Detect which cell encompasses the target text, then output its [X, Y] center coordinate. 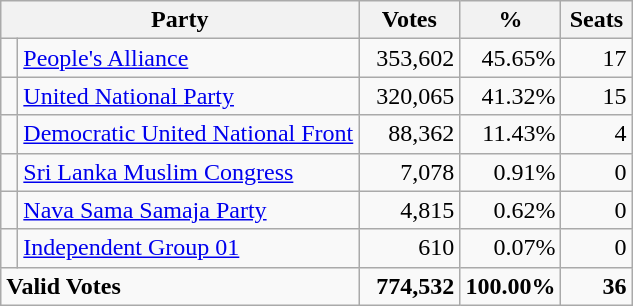
7,078 [410, 172]
88,362 [410, 134]
774,532 [410, 286]
11.43% [510, 134]
610 [410, 248]
17 [596, 58]
Valid Votes [180, 286]
36 [596, 286]
15 [596, 96]
Seats [596, 20]
0.62% [510, 210]
% [510, 20]
Votes [410, 20]
Democratic United National Front [188, 134]
353,602 [410, 58]
0.91% [510, 172]
Independent Group 01 [188, 248]
4,815 [410, 210]
320,065 [410, 96]
41.32% [510, 96]
Nava Sama Samaja Party [188, 210]
4 [596, 134]
100.00% [510, 286]
45.65% [510, 58]
United National Party [188, 96]
0.07% [510, 248]
People's Alliance [188, 58]
Party [180, 20]
Sri Lanka Muslim Congress [188, 172]
